For the text-containing cell, return its midpoint in [X, Y] coordinate format. 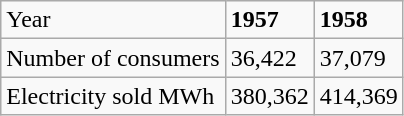
Electricity sold MWh [113, 96]
414,369 [358, 96]
1958 [358, 20]
37,079 [358, 58]
36,422 [270, 58]
1957 [270, 20]
Year [113, 20]
380,362 [270, 96]
Number of consumers [113, 58]
